From the cell containing the given text, extract its center point as [X, Y] coordinate. 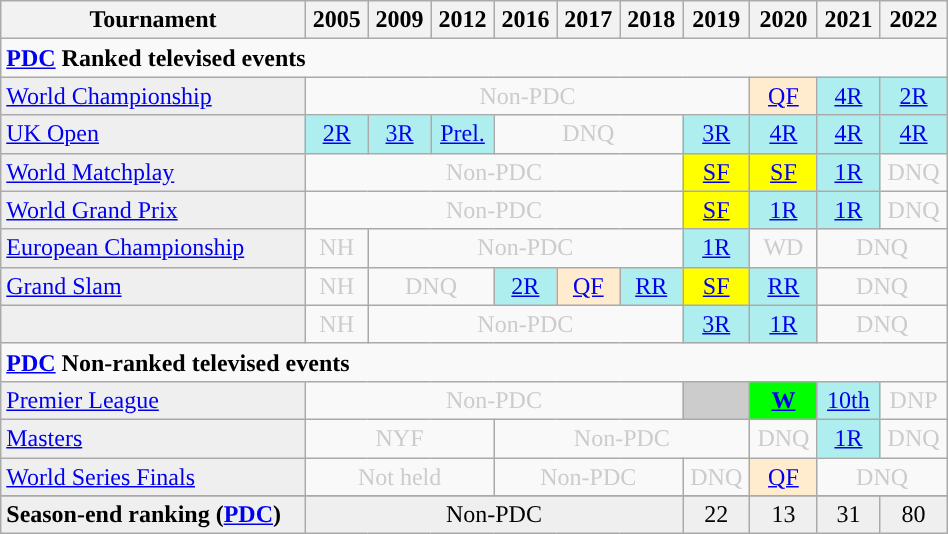
2012 [462, 20]
22 [716, 515]
WD [784, 248]
DNP [914, 400]
PDC Ranked televised events [474, 58]
Prel. [462, 134]
31 [848, 515]
UK Open [153, 134]
World Grand Prix [153, 210]
2017 [588, 20]
10th [848, 400]
2005 [336, 20]
Masters [153, 438]
Season-end ranking (PDC) [153, 515]
2009 [400, 20]
World Matchplay [153, 172]
Not held [400, 477]
Premier League [153, 400]
2019 [716, 20]
2022 [914, 20]
W [784, 400]
2020 [784, 20]
2018 [652, 20]
World Championship [153, 96]
PDC Non-ranked televised events [474, 362]
80 [914, 515]
NYF [400, 438]
European Championship [153, 248]
World Series Finals [153, 477]
2016 [526, 20]
13 [784, 515]
Tournament [153, 20]
Grand Slam [153, 286]
2021 [848, 20]
